For the text-containing cell, return its midpoint in [x, y] coordinate format. 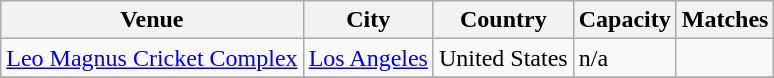
n/a [624, 58]
Country [503, 20]
United States [503, 58]
Venue [152, 20]
City [368, 20]
Los Angeles [368, 58]
Capacity [624, 20]
Leo Magnus Cricket Complex [152, 58]
Matches [725, 20]
